Determine the (X, Y) coordinate at the center of the cell enclosing the given text.  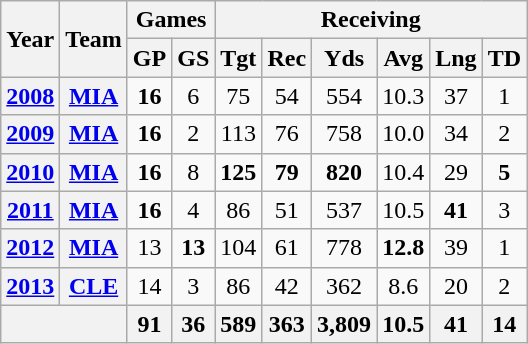
Lng (456, 58)
Year (30, 39)
554 (344, 96)
Receiving (371, 20)
36 (194, 324)
104 (238, 248)
10.4 (404, 172)
76 (287, 134)
10.0 (404, 134)
91 (149, 324)
10.3 (404, 96)
37 (456, 96)
12.8 (404, 248)
34 (456, 134)
2010 (30, 172)
589 (238, 324)
42 (287, 286)
758 (344, 134)
113 (238, 134)
3,809 (344, 324)
8 (194, 172)
2013 (30, 286)
2009 (30, 134)
Rec (287, 58)
20 (456, 286)
GS (194, 58)
362 (344, 286)
61 (287, 248)
54 (287, 96)
TD (504, 58)
Avg (404, 58)
2011 (30, 210)
5 (504, 172)
GP (149, 58)
79 (287, 172)
537 (344, 210)
363 (287, 324)
Tgt (238, 58)
Team (94, 39)
8.6 (404, 286)
4 (194, 210)
29 (456, 172)
75 (238, 96)
820 (344, 172)
39 (456, 248)
CLE (94, 286)
Games (170, 20)
2012 (30, 248)
125 (238, 172)
51 (287, 210)
Yds (344, 58)
6 (194, 96)
2008 (30, 96)
778 (344, 248)
